Determine the [x, y] coordinate at the center of the cell enclosing the given text.  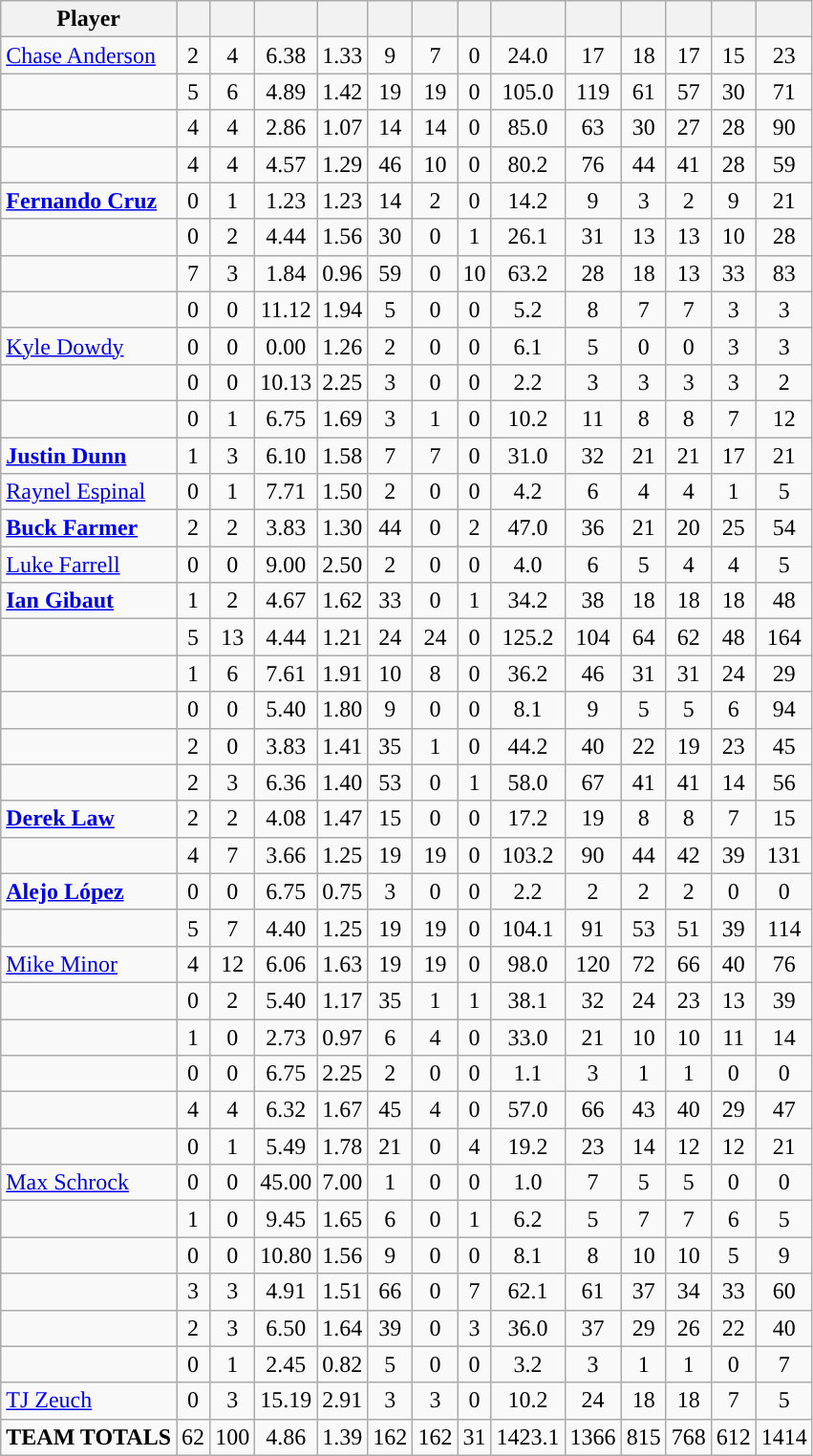
6.2 [527, 1219]
1.94 [342, 310]
0.96 [342, 273]
27 [688, 128]
2.73 [287, 1037]
1.64 [342, 1328]
63.2 [527, 273]
Max Schrock [89, 1183]
1.78 [342, 1146]
Luke Farrell [89, 565]
1.40 [342, 782]
6.10 [287, 456]
57 [688, 92]
120 [592, 964]
91 [592, 928]
1366 [592, 1437]
Kyle Dowdy [89, 346]
6.38 [287, 55]
5.2 [527, 310]
11.12 [287, 310]
17.2 [527, 819]
7.00 [342, 1183]
164 [783, 637]
1.80 [342, 710]
Alejo López [89, 891]
1.62 [342, 601]
114 [783, 928]
67 [592, 782]
7.61 [287, 674]
Justin Dunn [89, 456]
4.67 [287, 601]
1.67 [342, 1110]
10.13 [287, 382]
Player [89, 19]
104 [592, 637]
105.0 [527, 92]
34 [688, 1292]
1.33 [342, 55]
5.49 [287, 1146]
63 [592, 128]
1.69 [342, 418]
83 [783, 273]
1.51 [342, 1292]
26 [688, 1328]
9.45 [287, 1219]
7.71 [287, 492]
0.75 [342, 891]
85.0 [527, 128]
TJ Zeuch [89, 1401]
15.19 [287, 1401]
19.2 [527, 1146]
26.1 [527, 237]
6.32 [287, 1110]
42 [688, 855]
103.2 [527, 855]
6.36 [287, 782]
56 [783, 782]
TEAM TOTALS [89, 1437]
1.63 [342, 964]
612 [734, 1437]
24.0 [527, 55]
64 [644, 637]
4.0 [527, 565]
1.42 [342, 92]
1.0 [527, 1183]
Chase Anderson [89, 55]
125.2 [527, 637]
34.2 [527, 601]
1.91 [342, 674]
Raynel Espinal [89, 492]
36.2 [527, 674]
131 [783, 855]
4.91 [287, 1292]
10.80 [287, 1255]
72 [644, 964]
94 [783, 710]
6.06 [287, 964]
1.30 [342, 528]
9.00 [287, 565]
1423.1 [527, 1437]
1.29 [342, 164]
768 [688, 1437]
51 [688, 928]
3.66 [287, 855]
1.58 [342, 456]
3.2 [527, 1364]
0.97 [342, 1037]
25 [734, 528]
47 [783, 1110]
36.0 [527, 1328]
33.0 [527, 1037]
1.21 [342, 637]
20 [688, 528]
1414 [783, 1437]
38 [592, 601]
1.26 [342, 346]
43 [644, 1110]
54 [783, 528]
31.0 [527, 456]
0.00 [287, 346]
1.50 [342, 492]
14.2 [527, 201]
0.82 [342, 1364]
4.2 [527, 492]
104.1 [527, 928]
4.89 [287, 92]
1.84 [287, 273]
1.1 [527, 1074]
4.57 [287, 164]
80.2 [527, 164]
2.50 [342, 565]
6.50 [287, 1328]
98.0 [527, 964]
1.17 [342, 1000]
4.40 [287, 928]
57.0 [527, 1110]
2.45 [287, 1364]
36 [592, 528]
815 [644, 1437]
Buck Farmer [89, 528]
2.86 [287, 128]
4.86 [287, 1437]
45.00 [287, 1183]
100 [233, 1437]
4.08 [287, 819]
1.07 [342, 128]
Mike Minor [89, 964]
Ian Gibaut [89, 601]
38.1 [527, 1000]
1.41 [342, 746]
62.1 [527, 1292]
119 [592, 92]
6.1 [527, 346]
Fernando Cruz [89, 201]
Derek Law [89, 819]
1.39 [342, 1437]
44.2 [527, 746]
1.65 [342, 1219]
2.91 [342, 1401]
47.0 [527, 528]
60 [783, 1292]
58.0 [527, 782]
71 [783, 92]
1.47 [342, 819]
